For the text-containing cell, return its midpoint in (X, Y) coordinate format. 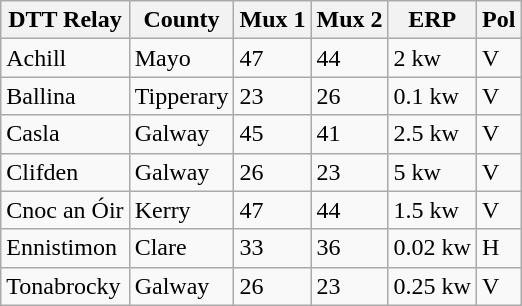
0.02 kw (432, 248)
Kerry (182, 210)
Mux 1 (272, 20)
5 kw (432, 172)
H (498, 248)
DTT Relay (65, 20)
Cnoc an Óir (65, 210)
Achill (65, 58)
Clare (182, 248)
Ennistimon (65, 248)
Tonabrocky (65, 286)
Mayo (182, 58)
0.25 kw (432, 286)
0.1 kw (432, 96)
Clifden (65, 172)
ERP (432, 20)
Ballina (65, 96)
45 (272, 134)
Pol (498, 20)
Mux 2 (350, 20)
41 (350, 134)
County (182, 20)
2 kw (432, 58)
36 (350, 248)
1.5 kw (432, 210)
2.5 kw (432, 134)
Tipperary (182, 96)
Casla (65, 134)
33 (272, 248)
